Pinpoint the cell where the given text exists, returning its [x, y] midpoint coordinate. 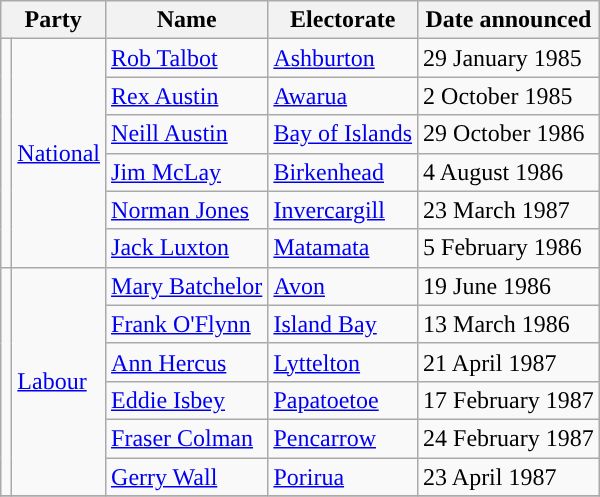
Ashburton [343, 58]
5 February 1986 [509, 248]
Avon [343, 286]
Jim McLay [187, 172]
Invercargill [343, 210]
23 March 1987 [509, 210]
29 January 1985 [509, 58]
Date announced [509, 20]
Birkenhead [343, 172]
17 February 1987 [509, 400]
21 April 1987 [509, 362]
Rob Talbot [187, 58]
19 June 1986 [509, 286]
Island Bay [343, 324]
Jack Luxton [187, 248]
Awarua [343, 96]
Lyttelton [343, 362]
23 April 1987 [509, 477]
Papatoetoe [343, 400]
2 October 1985 [509, 96]
Matamata [343, 248]
Name [187, 20]
Electorate [343, 20]
Party [54, 20]
Bay of Islands [343, 134]
Frank O'Flynn [187, 324]
Labour [59, 381]
24 February 1987 [509, 438]
13 March 1986 [509, 324]
Eddie Isbey [187, 400]
Fraser Colman [187, 438]
Neill Austin [187, 134]
Mary Batchelor [187, 286]
Rex Austin [187, 96]
4 August 1986 [509, 172]
29 October 1986 [509, 134]
National [59, 153]
Porirua [343, 477]
Ann Hercus [187, 362]
Pencarrow [343, 438]
Norman Jones [187, 210]
Gerry Wall [187, 477]
